Identify which cell holds the provided text, then report its (x, y) central coordinate. 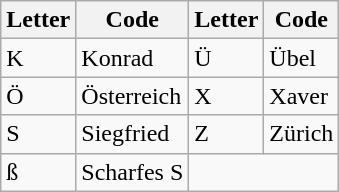
S (38, 134)
K (38, 58)
X (226, 96)
Österreich (132, 96)
Z (226, 134)
Xaver (302, 96)
ß (38, 172)
Übel (302, 58)
Konrad (132, 58)
Scharfes S (132, 172)
Siegfried (132, 134)
Ü (226, 58)
Zürich (302, 134)
Ö (38, 96)
